Return the [x, y] coordinate for the center point of the cell that contains the specified text.  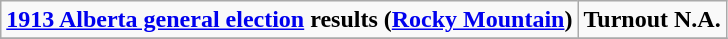
Turnout N.A. [652, 20]
1913 Alberta general election results (Rocky Mountain) [290, 20]
